Detect which cell encompasses the target text, then output its (x, y) center coordinate. 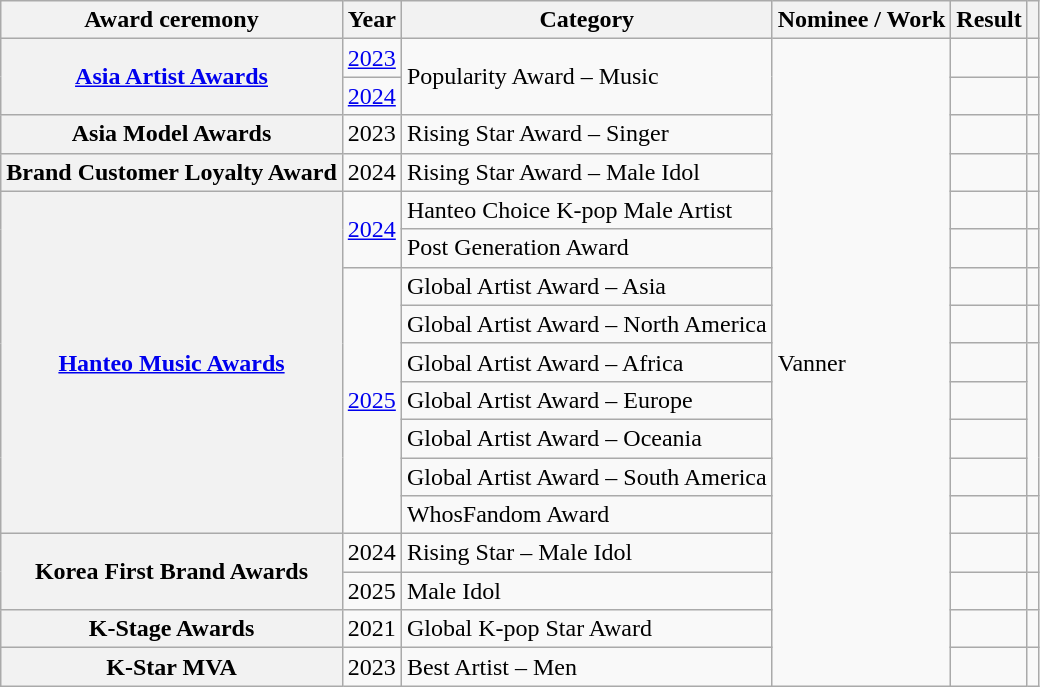
Global Artist Award – Africa (586, 362)
Category (586, 20)
Asia Model Awards (172, 134)
Hanteo Choice K-pop Male Artist (586, 210)
Award ceremony (172, 20)
K-Star MVA (172, 667)
Rising Star – Male Idol (586, 553)
Global Artist Award – Oceania (586, 438)
Popularity Award – Music (586, 77)
Nominee / Work (862, 20)
Rising Star Award – Male Idol (586, 172)
Result (989, 20)
2021 (372, 629)
Asia Artist Awards (172, 77)
Rising Star Award – Singer (586, 134)
Male Idol (586, 591)
Year (372, 20)
Global Artist Award – Europe (586, 400)
Global Artist Award – South America (586, 477)
Vanner (862, 362)
Global Artist Award – Asia (586, 286)
Hanteo Music Awards (172, 362)
Brand Customer Loyalty Award (172, 172)
Korea First Brand Awards (172, 572)
K-Stage Awards (172, 629)
Global Artist Award – North America (586, 324)
WhosFandom Award (586, 515)
Post Generation Award (586, 248)
Global K-pop Star Award (586, 629)
Best Artist – Men (586, 667)
